Search for the cell housing the specified text and yield its [X, Y] center coordinate. 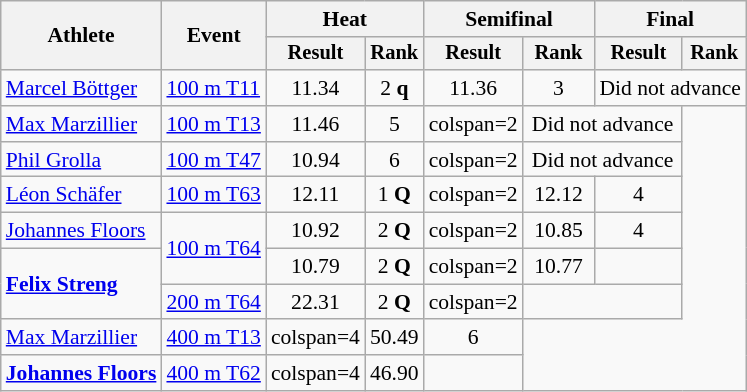
Final [670, 19]
100 m T63 [213, 195]
5 [394, 124]
50.49 [394, 338]
400 m T62 [213, 373]
12.11 [316, 195]
Semifinal [510, 19]
2 q [394, 88]
Heat [345, 19]
100 m T11 [213, 88]
Phil Grolla [82, 160]
100 m T47 [213, 160]
1 Q [394, 195]
Marcel Böttger [82, 88]
10.79 [316, 267]
200 m T64 [213, 302]
46.90 [394, 373]
100 m T13 [213, 124]
10.85 [559, 231]
Event [213, 36]
11.36 [474, 88]
22.31 [316, 302]
Athlete [82, 36]
400 m T13 [213, 338]
11.46 [316, 124]
10.92 [316, 231]
100 m T64 [213, 248]
3 [559, 88]
Léon Schäfer [82, 195]
10.77 [559, 267]
Felix Streng [82, 284]
11.34 [316, 88]
12.12 [559, 195]
10.94 [316, 160]
